Find where the given text appears and provide that cell's center as (x, y) coordinate. 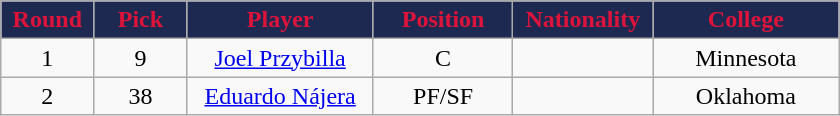
38 (140, 96)
College (746, 20)
Joel Przybilla (280, 58)
Oklahoma (746, 96)
1 (48, 58)
Player (280, 20)
Position (443, 20)
Pick (140, 20)
Nationality (583, 20)
Round (48, 20)
Eduardo Nájera (280, 96)
Minnesota (746, 58)
C (443, 58)
PF/SF (443, 96)
9 (140, 58)
2 (48, 96)
